Determine the [x, y] coordinate at the center of the cell enclosing the given text.  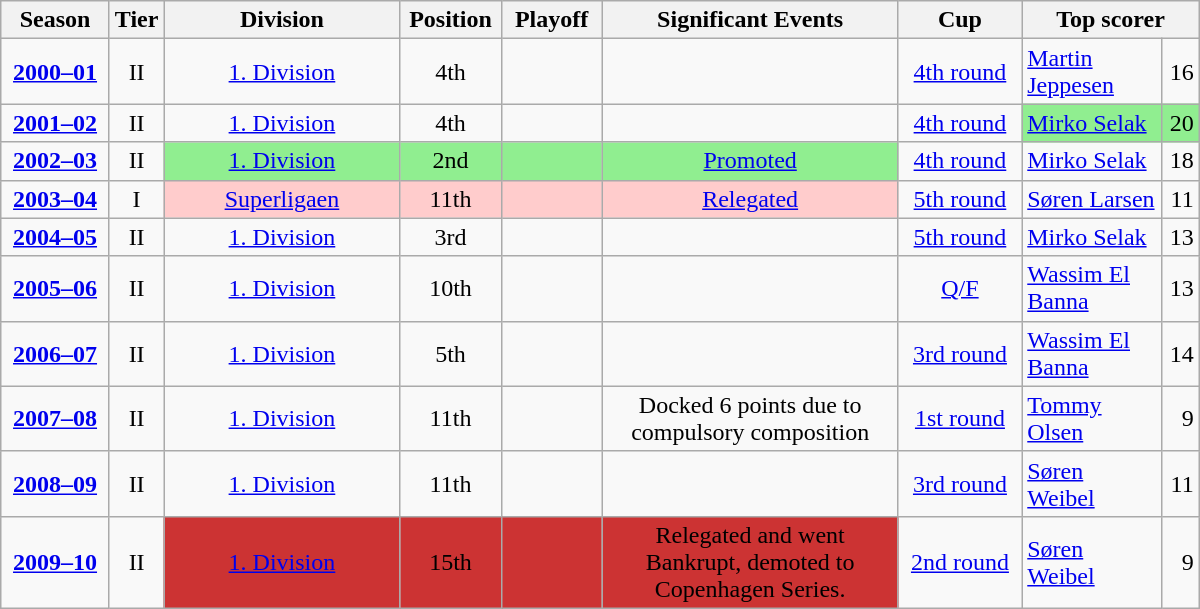
2001–02 [56, 123]
Significant Events [750, 20]
I [136, 199]
2nd [450, 161]
2003–04 [56, 199]
2002–03 [56, 161]
15th [450, 562]
Top scorer [1111, 20]
2004–05 [56, 237]
Promoted [750, 161]
Søren Larsen [1092, 199]
1st round [960, 418]
18 [1180, 161]
2007–08 [56, 418]
2005–06 [56, 288]
10th [450, 288]
Martin Jeppesen [1092, 72]
Cup [960, 20]
5th [450, 354]
16 [1180, 72]
Superligaen [282, 199]
2006–07 [56, 354]
Season [56, 20]
20 [1180, 123]
Relegated and went Bankrupt, demoted to Copenhagen Series. [750, 562]
Docked 6 points due to compulsory composition [750, 418]
Relegated [750, 199]
Tommy Olsen [1092, 418]
Position [450, 20]
14 [1180, 354]
2nd round [960, 562]
Q/F [960, 288]
3rd [450, 237]
Tier [136, 20]
Division [282, 20]
2009–10 [56, 562]
2008–09 [56, 484]
Playoff [552, 20]
2000–01 [56, 72]
